Determine the (x, y) coordinate at the center of the cell enclosing the given text.  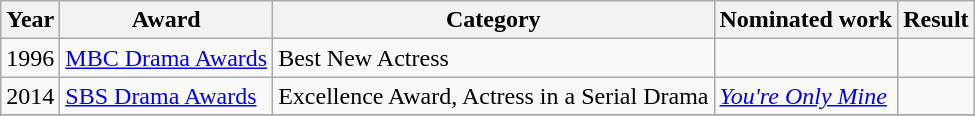
MBC Drama Awards (166, 58)
1996 (30, 58)
SBS Drama Awards (166, 96)
Year (30, 20)
Award (166, 20)
Best New Actress (494, 58)
2014 (30, 96)
Category (494, 20)
You're Only Mine (806, 96)
Excellence Award, Actress in a Serial Drama (494, 96)
Result (936, 20)
Nominated work (806, 20)
